Find where the given text appears and provide that cell's center as [X, Y] coordinate. 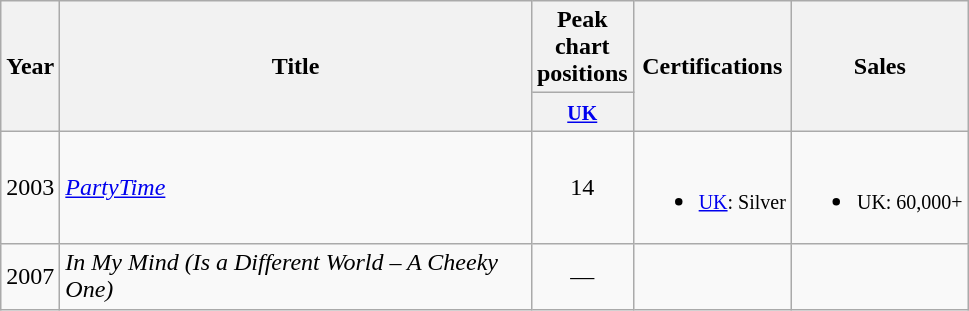
Certifications [712, 66]
Year [30, 66]
PartyTime [296, 188]
UK: 60,000+ [880, 188]
Peak chart positions [582, 47]
In My Mind (Is a Different World – A Cheeky One) [296, 276]
2007 [30, 276]
UK: Silver [712, 188]
— [582, 276]
2003 [30, 188]
Sales [880, 66]
Title [296, 66]
UK [582, 112]
14 [582, 188]
